Return the (x, y) coordinate for the center point of the cell that contains the specified text.  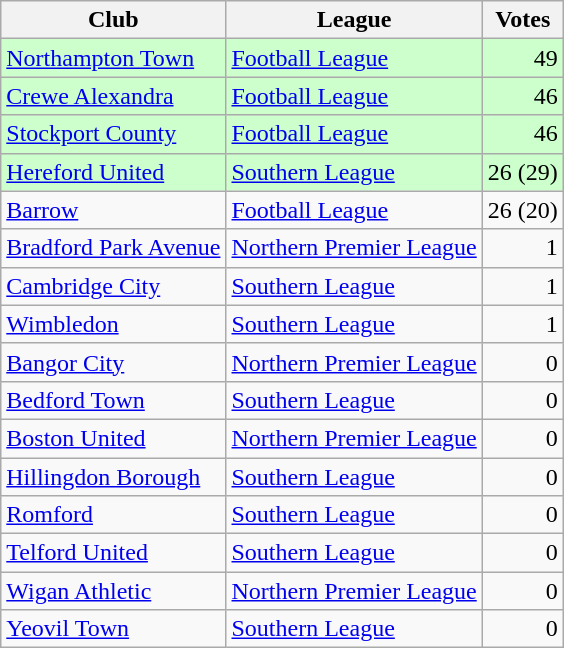
Cambridge City (114, 286)
Bangor City (114, 362)
26 (20) (522, 210)
Club (114, 20)
Bedford Town (114, 400)
Wigan Athletic (114, 591)
League (354, 20)
26 (29) (522, 172)
49 (522, 58)
Stockport County (114, 134)
Bradford Park Avenue (114, 248)
Hillingdon Borough (114, 477)
Yeovil Town (114, 629)
Barrow (114, 210)
Boston United (114, 438)
Hereford United (114, 172)
Telford United (114, 553)
Wimbledon (114, 324)
Northampton Town (114, 58)
Votes (522, 20)
Crewe Alexandra (114, 96)
Romford (114, 515)
